Identify which cell holds the provided text, then report its (x, y) central coordinate. 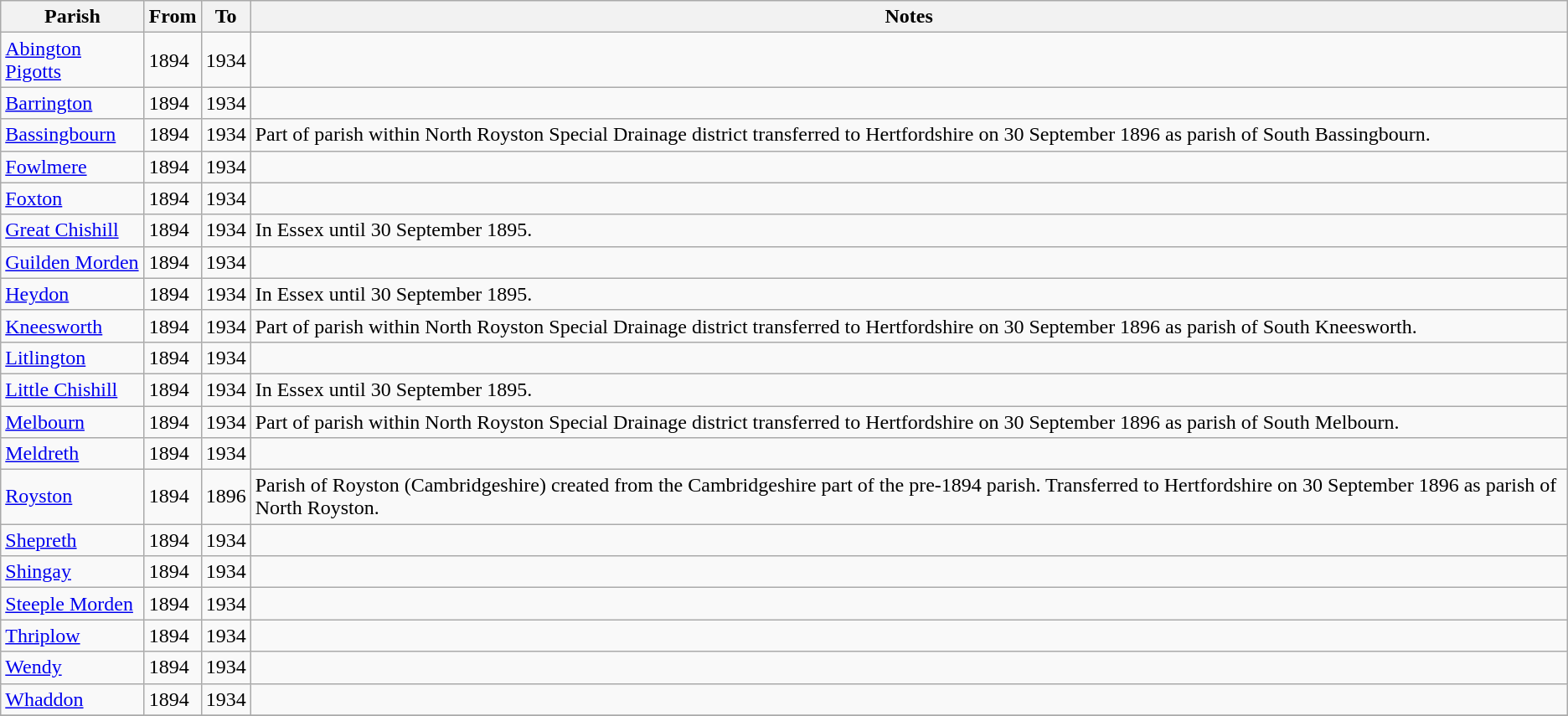
Great Chishill (72, 230)
Fowlmere (72, 167)
Meldreth (72, 454)
Parish (72, 17)
Kneesworth (72, 326)
1896 (226, 497)
Melbourn (72, 421)
Royston (72, 497)
Litlington (72, 358)
Guilden Morden (72, 262)
Thriplow (72, 636)
Little Chishill (72, 389)
Foxton (72, 198)
Bassingbourn (72, 135)
Heydon (72, 294)
Shingay (72, 572)
Steeple Morden (72, 604)
Notes (909, 17)
Abington Pigotts (72, 60)
Barrington (72, 103)
Whaddon (72, 699)
Wendy (72, 667)
From (173, 17)
Part of parish within North Royston Special Drainage district transferred to Hertfordshire on 30 September 1896 as parish of South Bassingbourn. (909, 135)
Part of parish within North Royston Special Drainage district transferred to Hertfordshire on 30 September 1896 as parish of South Melbourn. (909, 421)
Part of parish within North Royston Special Drainage district transferred to Hertfordshire on 30 September 1896 as parish of South Kneesworth. (909, 326)
To (226, 17)
Shepreth (72, 540)
